Scan for the cell matching the given text and deliver its (x, y) coordinate at center. 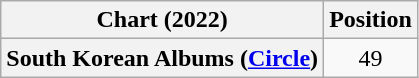
South Korean Albums (Circle) (162, 58)
Chart (2022) (162, 20)
Position (371, 20)
49 (371, 58)
